Return [x, y] of the center of cell containing provided text 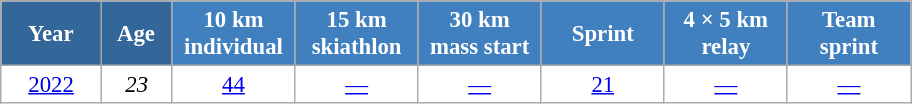
15 km skiathlon [356, 34]
Year [52, 34]
10 km individual [234, 34]
Sprint [602, 34]
23 [136, 85]
Team sprint [848, 34]
21 [602, 85]
4 × 5 km relay [726, 34]
Age [136, 34]
2022 [52, 85]
30 km mass start [480, 34]
44 [234, 85]
